Extract the [X, Y] coordinate from the center of the cell holding the provided text.  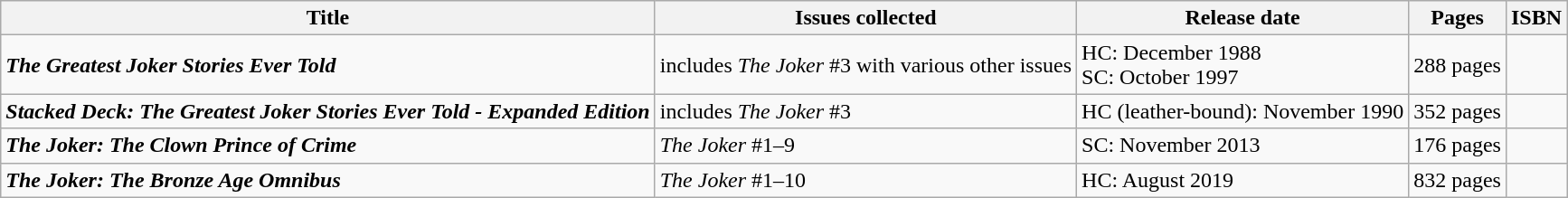
Pages [1458, 18]
includes The Joker #3 with various other issues [865, 65]
Stacked Deck: The Greatest Joker Stories Ever Told - Expanded Edition [327, 111]
Release date [1242, 18]
The Joker #1–10 [865, 180]
SC: November 2013 [1242, 146]
HC (leather-bound): November 1990 [1242, 111]
176 pages [1458, 146]
The Greatest Joker Stories Ever Told [327, 65]
832 pages [1458, 180]
HC: August 2019 [1242, 180]
The Joker: The Bronze Age Omnibus [327, 180]
includes The Joker #3 [865, 111]
HC: December 1988SC: October 1997 [1242, 65]
Issues collected [865, 18]
The Joker #1–9 [865, 146]
The Joker: The Clown Prince of Crime [327, 146]
352 pages [1458, 111]
ISBN [1535, 18]
Title [327, 18]
288 pages [1458, 65]
